Determine the (X, Y) coordinate at the center of the cell enclosing the given text.  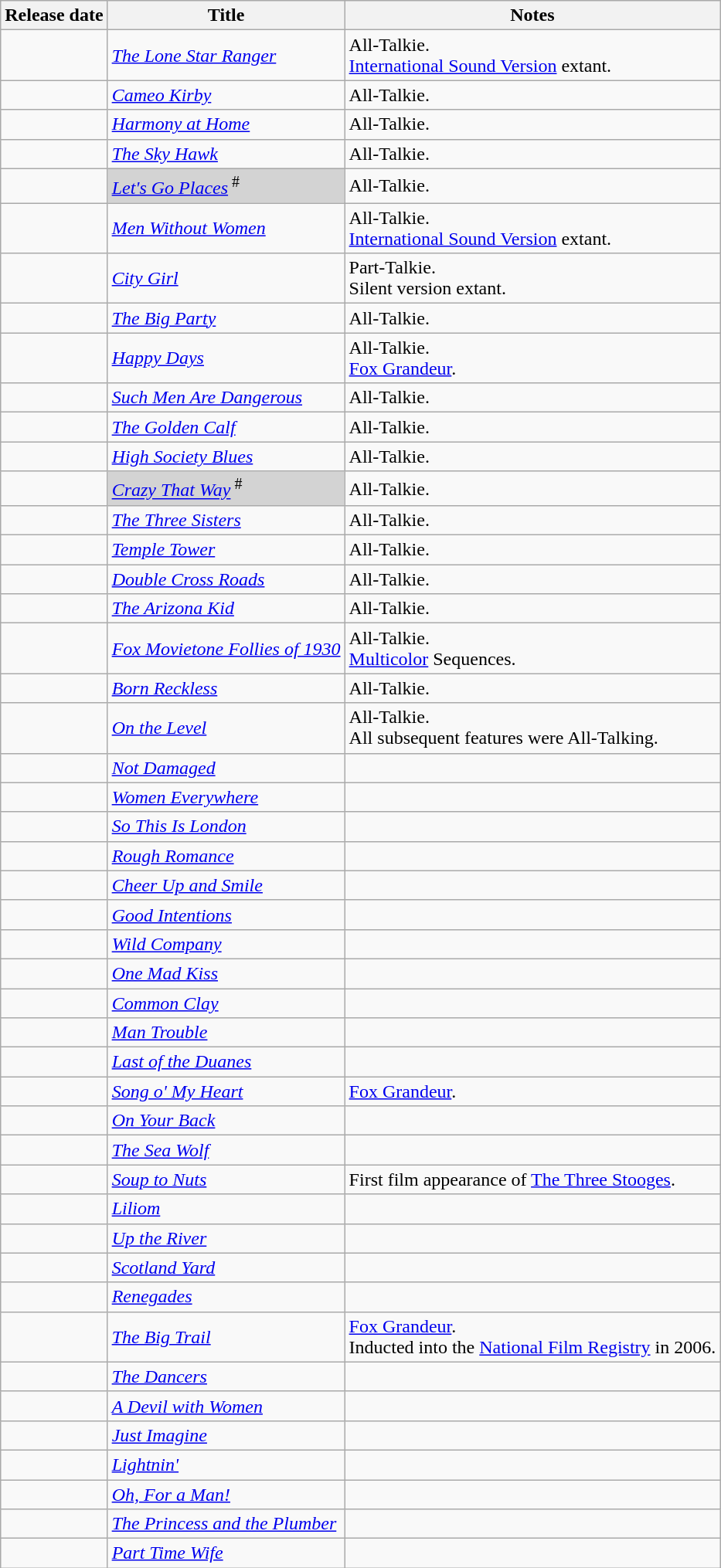
Oh, For a Man! (226, 1495)
Soup to Nuts (226, 1179)
Common Clay (226, 1003)
The Sky Hawk (226, 154)
All-Talkie. Multicolor Sequences. (532, 649)
Let's Go Places # (226, 185)
The Big Party (226, 318)
Up the River (226, 1238)
The Three Sisters (226, 521)
The Big Trail (226, 1336)
Women Everywhere (226, 797)
A Devil with Women (226, 1406)
Temple Tower (226, 550)
Part Time Wife (226, 1553)
Last of the Duanes (226, 1062)
Such Men Are Dangerous (226, 398)
The Golden Calf (226, 427)
So This Is London (226, 826)
Wild Company (226, 944)
Good Intentions (226, 915)
Just Imagine (226, 1435)
Cameo Kirby (226, 95)
Notes (532, 15)
The Sea Wolf (226, 1150)
Release date (54, 15)
The Lone Star Ranger (226, 56)
Man Trouble (226, 1033)
The Dancers (226, 1376)
Fox Movietone Follies of 1930 (226, 649)
Rough Romance (226, 856)
Lightnin' (226, 1464)
Happy Days (226, 358)
The Arizona Kid (226, 609)
One Mad Kiss (226, 973)
Fox Grandeur. (532, 1091)
Born Reckless (226, 688)
High Society Blues (226, 456)
All-Talkie.Fox Grandeur. (532, 358)
Liliom (226, 1209)
Renegades (226, 1297)
Part-Talkie. Silent version extant. (532, 278)
City Girl (226, 278)
Cheer Up and Smile (226, 885)
Not Damaged (226, 768)
Title (226, 15)
Scotland Yard (226, 1268)
Fox Grandeur. Inducted into the National Film Registry in 2006. (532, 1336)
On Your Back (226, 1121)
Double Cross Roads (226, 579)
Crazy That Way # (226, 488)
On the Level (226, 728)
Harmony at Home (226, 124)
The Princess and the Plumber (226, 1524)
All-Talkie. All subsequent features were All-Talking. (532, 728)
Song o' My Heart (226, 1091)
Men Without Women (226, 229)
First film appearance of The Three Stooges. (532, 1179)
